Search for the cell housing the specified text and yield its (X, Y) center coordinate. 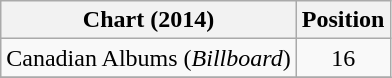
16 (343, 58)
Position (343, 20)
Canadian Albums (Billboard) (149, 58)
Chart (2014) (149, 20)
